Locate the cell with the specified text and output its (X, Y) center coordinate. 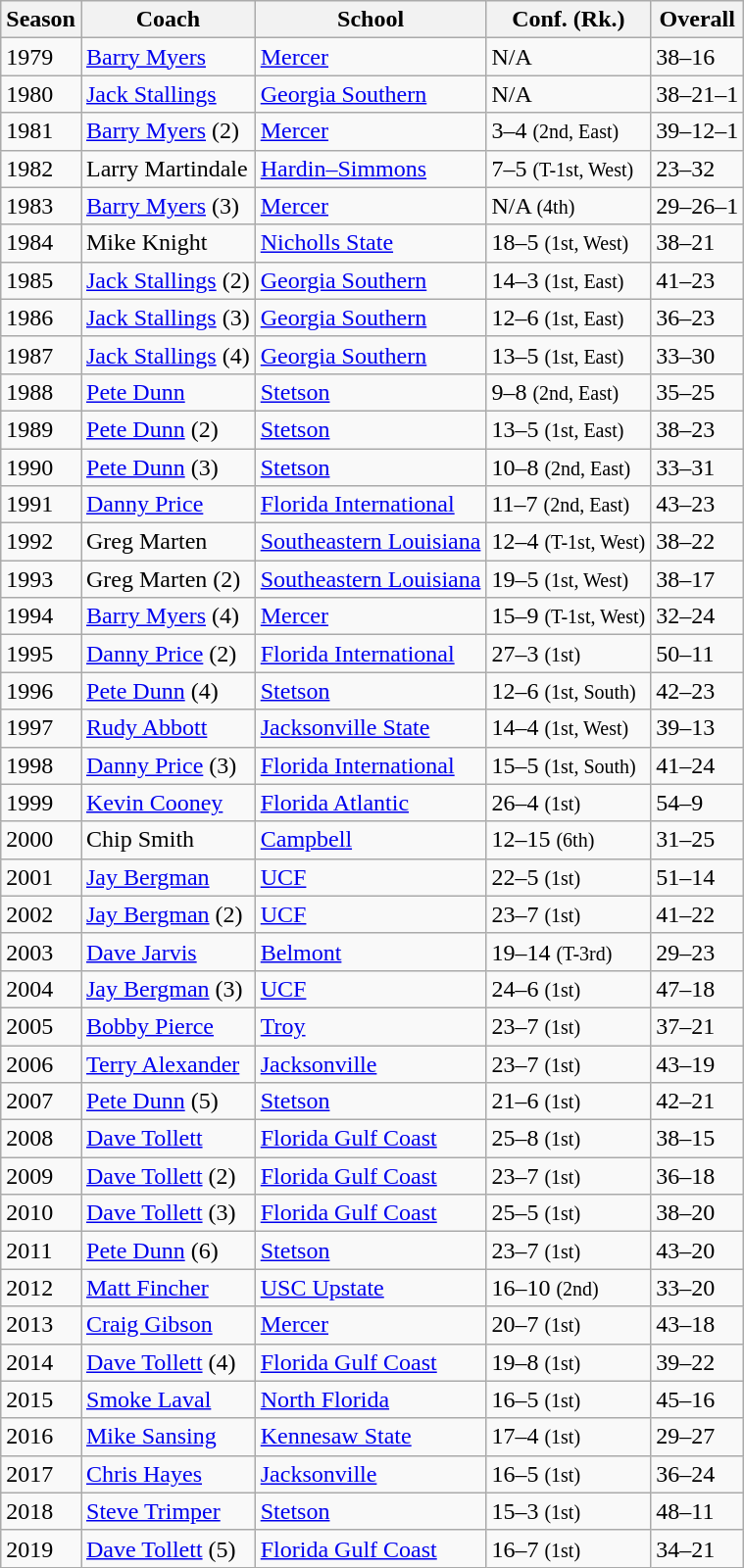
Pete Dunn (4) (168, 691)
1982 (41, 169)
14–3 (1st, East) (569, 280)
15–5 (1st, South) (569, 765)
Terry Alexander (168, 1063)
Danny Price (3) (168, 765)
Dave Tollett (168, 1139)
39–22 (698, 1362)
43–23 (698, 505)
12–6 (1st, South) (569, 691)
19–14 (T-3rd) (569, 952)
2016 (41, 1437)
1985 (41, 280)
38–21 (698, 243)
Nicholls State (371, 243)
33–20 (698, 1288)
1986 (41, 318)
2000 (41, 840)
North Florida (371, 1399)
Rudy Abbott (168, 728)
1990 (41, 467)
1997 (41, 728)
1987 (41, 355)
43–18 (698, 1325)
20–7 (1st) (569, 1325)
37–21 (698, 1026)
16–7 (1st) (569, 1548)
Jacksonville State (371, 728)
2003 (41, 952)
18–5 (1st, West) (569, 243)
48–11 (698, 1511)
Jay Bergman (2) (168, 914)
Larry Martindale (168, 169)
1988 (41, 392)
2012 (41, 1288)
38–21–1 (698, 94)
45–16 (698, 1399)
Craig Gibson (168, 1325)
41–24 (698, 765)
Greg Marten (2) (168, 579)
Mike Sansing (168, 1437)
41–23 (698, 280)
38–16 (698, 57)
19–8 (1st) (569, 1362)
Season (41, 20)
School (371, 20)
31–25 (698, 840)
2011 (41, 1250)
Jack Stallings (3) (168, 318)
1993 (41, 579)
1980 (41, 94)
15–3 (1st) (569, 1511)
2010 (41, 1213)
43–20 (698, 1250)
29–23 (698, 952)
1998 (41, 765)
Belmont (371, 952)
10–8 (2nd, East) (569, 467)
Pete Dunn (168, 392)
Mike Knight (168, 243)
19–5 (1st, West) (569, 579)
Jay Bergman (168, 877)
2019 (41, 1548)
36–24 (698, 1474)
Dave Tollett (2) (168, 1176)
1979 (41, 57)
Barry Myers (4) (168, 616)
Jack Stallings (4) (168, 355)
2017 (41, 1474)
2013 (41, 1325)
36–18 (698, 1176)
33–31 (698, 467)
1981 (41, 131)
Smoke Laval (168, 1399)
1991 (41, 505)
USC Upstate (371, 1288)
32–24 (698, 616)
Barry Myers (3) (168, 206)
42–21 (698, 1102)
38–23 (698, 429)
1999 (41, 803)
Greg Marten (168, 542)
17–4 (1st) (569, 1437)
1996 (41, 691)
Florida Atlantic (371, 803)
25–5 (1st) (569, 1213)
38–20 (698, 1213)
Steve Trimper (168, 1511)
2015 (41, 1399)
Pete Dunn (3) (168, 467)
36–23 (698, 318)
29–27 (698, 1437)
27–3 (1st) (569, 654)
Bobby Pierce (168, 1026)
Danny Price (2) (168, 654)
Pete Dunn (2) (168, 429)
Chris Hayes (168, 1474)
21–6 (1st) (569, 1102)
2018 (41, 1511)
Barry Myers (2) (168, 131)
1989 (41, 429)
42–23 (698, 691)
Dave Jarvis (168, 952)
2008 (41, 1139)
16–10 (2nd) (569, 1288)
23–32 (698, 169)
47–18 (698, 989)
Pete Dunn (5) (168, 1102)
12–15 (6th) (569, 840)
Campbell (371, 840)
2009 (41, 1176)
39–13 (698, 728)
34–21 (698, 1548)
2004 (41, 989)
39–12–1 (698, 131)
43–19 (698, 1063)
1992 (41, 542)
38–15 (698, 1139)
Jack Stallings (168, 94)
11–7 (2nd, East) (569, 505)
Dave Tollett (5) (168, 1548)
2001 (41, 877)
51–14 (698, 877)
Jay Bergman (3) (168, 989)
Danny Price (168, 505)
38–22 (698, 542)
2005 (41, 1026)
33–30 (698, 355)
Barry Myers (168, 57)
2002 (41, 914)
1995 (41, 654)
50–11 (698, 654)
Coach (168, 20)
2014 (41, 1362)
2006 (41, 1063)
12–6 (1st, East) (569, 318)
7–5 (T-1st, West) (569, 169)
Kevin Cooney (168, 803)
Dave Tollett (4) (168, 1362)
Overall (698, 20)
12–4 (T-1st, West) (569, 542)
15–9 (T-1st, West) (569, 616)
Jack Stallings (2) (168, 280)
Chip Smith (168, 840)
25–8 (1st) (569, 1139)
22–5 (1st) (569, 877)
Pete Dunn (6) (168, 1250)
Kennesaw State (371, 1437)
3–4 (2nd, East) (569, 131)
9–8 (2nd, East) (569, 392)
54–9 (698, 803)
Hardin–Simmons (371, 169)
1983 (41, 206)
26–4 (1st) (569, 803)
2007 (41, 1102)
Troy (371, 1026)
24–6 (1st) (569, 989)
29–26–1 (698, 206)
Dave Tollett (3) (168, 1213)
41–22 (698, 914)
N/A (4th) (569, 206)
35–25 (698, 392)
Conf. (Rk.) (569, 20)
14–4 (1st, West) (569, 728)
38–17 (698, 579)
1984 (41, 243)
1994 (41, 616)
Matt Fincher (168, 1288)
